Detect which cell encompasses the target text, then output its (x, y) center coordinate. 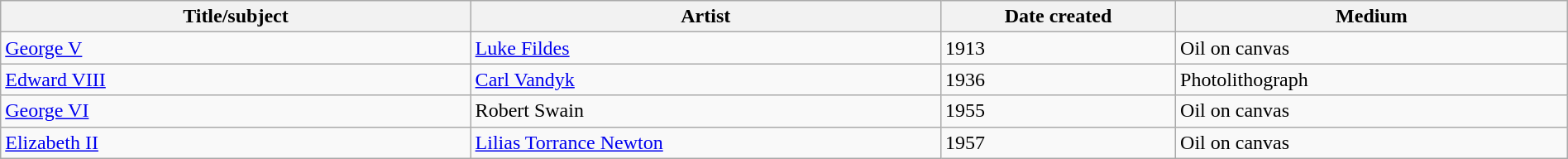
Artist (705, 17)
Edward VIII (236, 79)
Date created (1058, 17)
Medium (1372, 17)
George V (236, 48)
Robert Swain (705, 111)
1936 (1058, 79)
1955 (1058, 111)
Carl Vandyk (705, 79)
1913 (1058, 48)
George VI (236, 111)
Elizabeth II (236, 142)
Photolithograph (1372, 79)
Lilias Torrance Newton (705, 142)
Luke Fildes (705, 48)
1957 (1058, 142)
Title/subject (236, 17)
